Find where the given text appears and provide that cell's center as (x, y) coordinate. 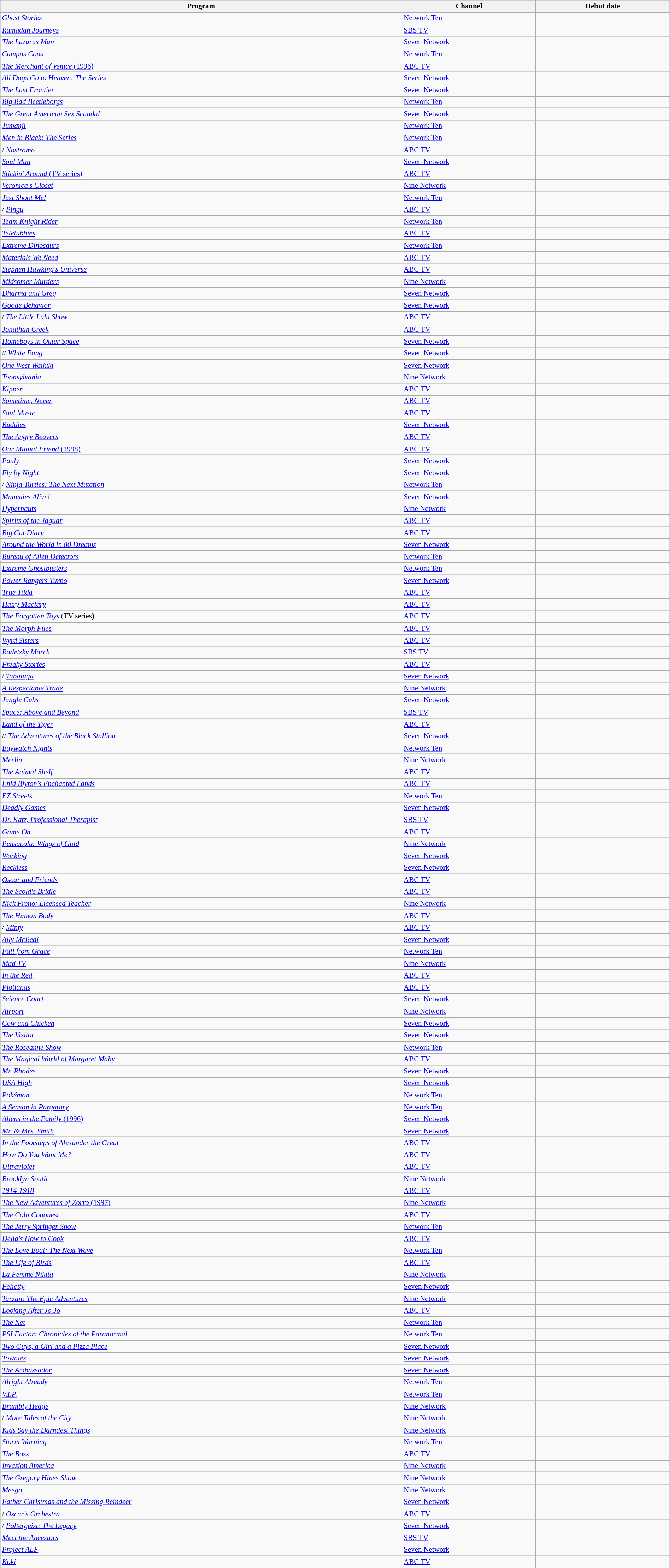
La Femme Nikita (201, 1275)
Mummies Alive! (201, 497)
EZ Streets (201, 796)
Goode Behavior (201, 305)
Just Shoot Me! (201, 198)
The Ambassador (201, 1370)
A Respectable Trade (201, 688)
Oscar and Friends (201, 880)
Kipper (201, 389)
// The Adventures of the Black Stallion (201, 736)
Alright Already (201, 1382)
Felicity (201, 1287)
/ Nostromo (201, 150)
The Boss (201, 1454)
Big Bad Beetleborgs (201, 102)
All Dogs Go to Heaven: The Series (201, 78)
The Love Boat: The Next Wave (201, 1251)
Reckless (201, 868)
Jungle Cubs (201, 700)
Meet the Ancestors (201, 1538)
True Tilda (201, 593)
The Life of Birds (201, 1263)
/ Ninja Turtles: The Next Mutation (201, 485)
Storm Warning (201, 1442)
Father Christmas and the Missing Reindeer (201, 1502)
/ Oscar's Orchestra (201, 1514)
Baywatch Nights (201, 748)
Enid Blyton's Enchanted Lands (201, 784)
Jumanji (201, 126)
The Net (201, 1322)
The Animal Shelf (201, 772)
Hypernauts (201, 509)
The Magical World of Margaret Mahy (201, 1059)
A Season in Purgatory (201, 1107)
The Scold's Bridle (201, 892)
Hairy Maclary (201, 605)
Project ALF (201, 1550)
Stickin' Around (TV series) (201, 174)
Toonsylvania (201, 377)
The Morph Files (201, 629)
Meego (201, 1490)
Buddies (201, 425)
Cow and Chicken (201, 1023)
The Gregory Hines Show (201, 1478)
One West Waikiki (201, 365)
Nick Freno: Licensed Teacher (201, 904)
Tarzan: The Epic Adventures (201, 1299)
Aliens in the Family (1996) (201, 1119)
The Forgotten Toys (TV series) (201, 617)
/ The Little Lulu Show (201, 317)
Stephen Hawking's Universe (201, 269)
Men in Black: The Series (201, 138)
Wyrd Sisters (201, 640)
Ramadan Journeys (201, 30)
Radetzky March (201, 652)
Campus Cops (201, 54)
Ally McBeal (201, 939)
Science Court (201, 999)
USA High (201, 1083)
Mr. Rhodes (201, 1071)
Airport (201, 1012)
Jonathan Creek (201, 329)
/ Tabaluga (201, 676)
Brambly Hedge (201, 1406)
Mr. & Mrs. Smith (201, 1131)
Midsomer Murders (201, 281)
The Last Frontier (201, 90)
Big Cat Diary (201, 533)
Deadly Games (201, 808)
Debut date (603, 6)
/ Poltergeist: The Legacy (201, 1526)
/ Pingu (201, 210)
Materials We Need (201, 257)
Koki (201, 1562)
The Cola Conquest (201, 1215)
The Visitor (201, 1035)
Pensacola: Wings of Gold (201, 844)
Dr. Katz, Professional Therapist (201, 820)
// White Fang (201, 353)
Teletubbies (201, 234)
The Merchant of Venice (1996) (201, 66)
Soul Man (201, 162)
Homeboys in Outer Space (201, 341)
The New Adventures of Zorro (1997) (201, 1203)
Sometime, Never (201, 401)
Two Guys, a Girl and a Pizza Place (201, 1346)
Space: Above and Beyond (201, 712)
Mad TV (201, 963)
The Angry Beavers (201, 437)
The Roseanne Show (201, 1047)
The Great American Sex Scandal (201, 114)
V.I.P. (201, 1394)
Kids Say the Darndest Things (201, 1430)
Power Rangers Turbo (201, 581)
Ghost Stories (201, 18)
Ultraviolet (201, 1167)
Pauly (201, 461)
Soul Music (201, 413)
Looking After Jo Jo (201, 1311)
Program (201, 6)
In the Footsteps of Alexander the Great (201, 1143)
The Human Body (201, 916)
Merlin (201, 760)
Pokémon (201, 1095)
Fly by Night (201, 473)
Land of the Tiger (201, 724)
/ Minty (201, 928)
Team Knight Rider (201, 222)
1914-1918 (201, 1191)
Delia's How to Cook (201, 1239)
Brooklyn South (201, 1179)
Fall from Grace (201, 951)
The Jerry Springer Show (201, 1227)
Plotlands (201, 987)
The Lazarus Man (201, 42)
Around the World in 80 Dreams (201, 545)
Veronica's Closet (201, 186)
Dharma and Greg (201, 293)
Game On (201, 832)
Bureau of Alien Detectors (201, 556)
Extreme Ghostbusters (201, 569)
How Do You Want Me? (201, 1155)
Extreme Dinosaurs (201, 246)
/ More Tales of the City (201, 1418)
Freaky Stories (201, 664)
Our Mutual Friend (1998) (201, 449)
Spirits of the Jaguar (201, 521)
PSI Factor: Chronicles of the Paranormal (201, 1334)
Townies (201, 1358)
Invasion America (201, 1466)
In the Red (201, 975)
Working (201, 856)
Channel (469, 6)
